Detect which cell encompasses the target text, then output its (X, Y) center coordinate. 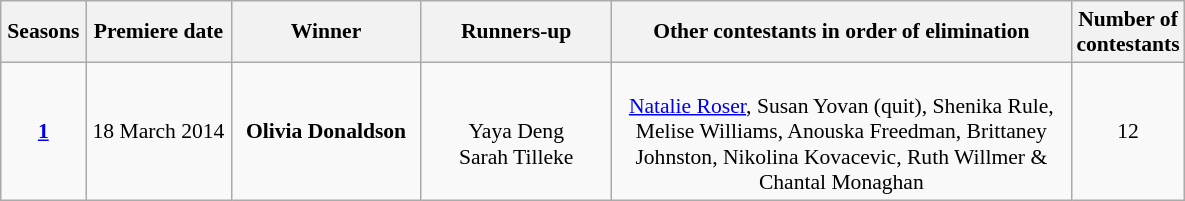
Winner (326, 32)
Number of contestants (1128, 32)
12 (1128, 131)
1 (44, 131)
Seasons (44, 32)
Premiere date (158, 32)
Yaya Deng Sarah Tilleke (516, 131)
18 March 2014 (158, 131)
Other contestants in order of elimination (841, 32)
Olivia Donaldson (326, 131)
Runners-up (516, 32)
